Capture the cell that displays the provided text and extract its (X, Y) central coordinate. 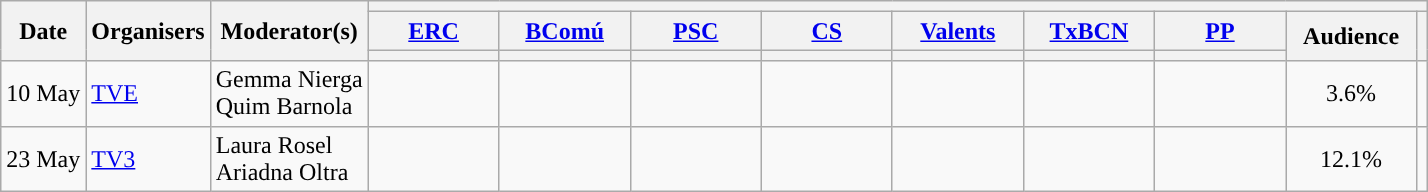
Valents (958, 31)
TVE (148, 94)
Gemma NiergaQuim Barnola (289, 94)
BComú (564, 31)
PP (1220, 31)
Organisers (148, 31)
TV3 (148, 158)
10 May (44, 94)
CS (826, 31)
Date (44, 31)
TxBCN (1088, 31)
Laura RoselAriadna Oltra (289, 158)
ERC (434, 31)
Moderator(s) (289, 31)
23 May (44, 158)
3.6% (1352, 94)
12.1% (1352, 158)
Audience (1352, 36)
PSC (696, 31)
